For the text-containing cell, return its midpoint in [X, Y] coordinate format. 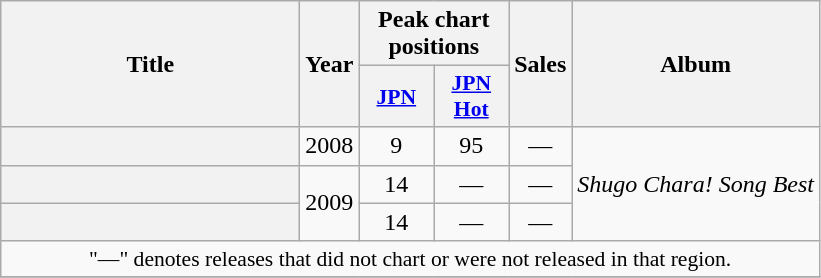
Shugo Chara! Song Best [696, 184]
Sales [540, 64]
2008 [330, 146]
9 [396, 146]
JPN [396, 96]
Year [330, 64]
"—" denotes releases that did not chart or were not released in that region. [410, 259]
2009 [330, 203]
Title [150, 64]
Peak chart positions [434, 34]
Album [696, 64]
95 [472, 146]
JPNHot [472, 96]
